Locate the cell with the specified text and output its (x, y) center coordinate. 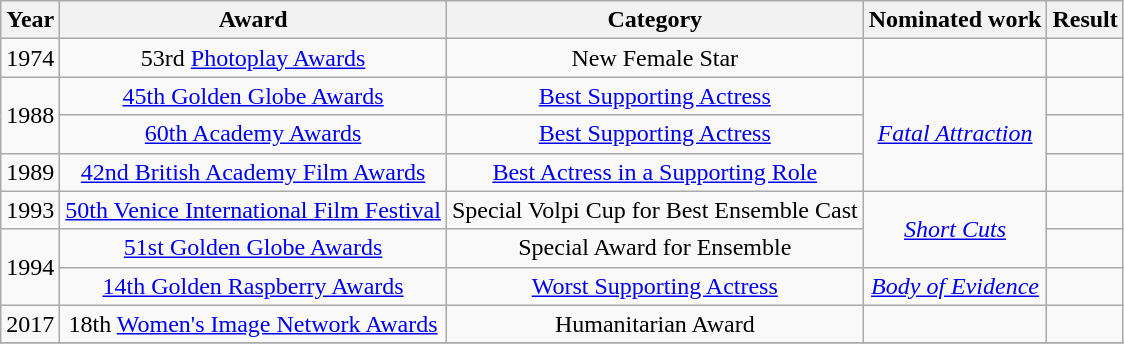
50th Venice International Film Festival (254, 210)
Fatal Attraction (955, 134)
1993 (30, 210)
Year (30, 20)
Special Volpi Cup for Best Ensemble Cast (654, 210)
1994 (30, 267)
Special Award for Ensemble (654, 248)
1988 (30, 115)
18th Women's Image Network Awards (254, 324)
Humanitarian Award (654, 324)
Nominated work (955, 20)
Award (254, 20)
2017 (30, 324)
51st Golden Globe Awards (254, 248)
New Female Star (654, 58)
Short Cuts (955, 229)
53rd Photoplay Awards (254, 58)
1974 (30, 58)
Worst Supporting Actress (654, 286)
Result (1085, 20)
Best Actress in a Supporting Role (654, 172)
Body of Evidence (955, 286)
42nd British Academy Film Awards (254, 172)
Category (654, 20)
14th Golden Raspberry Awards (254, 286)
1989 (30, 172)
45th Golden Globe Awards (254, 96)
60th Academy Awards (254, 134)
